From the cell containing the given text, extract its center point as [x, y] coordinate. 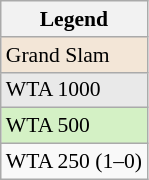
Grand Slam [74, 55]
WTA 1000 [74, 90]
WTA 250 (1–0) [74, 162]
WTA 500 [74, 126]
Legend [74, 19]
